Find where the given text appears and provide that cell's center as [x, y] coordinate. 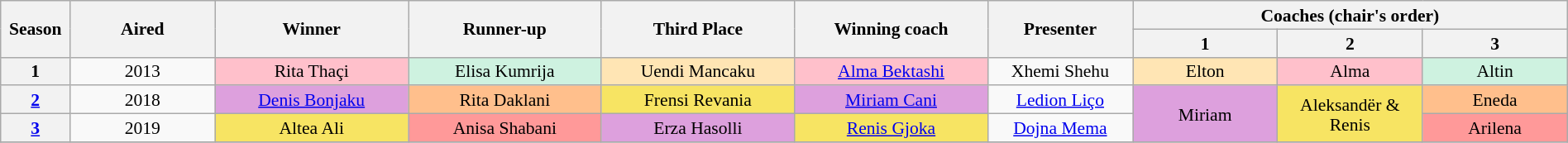
Runner-up [505, 29]
Alma Bektashi [892, 71]
Denis Bonjaku [312, 100]
Renis Gjoka [892, 128]
Xhemi Shehu [1060, 71]
Alma [1350, 71]
Rita Thaçi [312, 71]
Arilena [1495, 128]
Third Place [698, 29]
Altea Ali [312, 128]
Elisa Kumrija [505, 71]
Miriam Cani [892, 100]
Ledion Liço [1060, 100]
Winning coach [892, 29]
Aired [142, 29]
Miriam [1206, 114]
Elton [1206, 71]
Frensi Revania [698, 100]
Uendi Mancaku [698, 71]
Rita Daklani [505, 100]
Aleksandër & Renis [1350, 114]
2013 [142, 71]
Presenter [1060, 29]
Season [36, 29]
Coaches (chair's order) [1350, 15]
Anisa Shabani [505, 128]
2019 [142, 128]
Dojna Mema [1060, 128]
Altin [1495, 71]
Winner [312, 29]
Eneda [1495, 100]
2018 [142, 100]
Erza Hasolli [698, 128]
